Search for the cell housing the specified text and yield its (x, y) center coordinate. 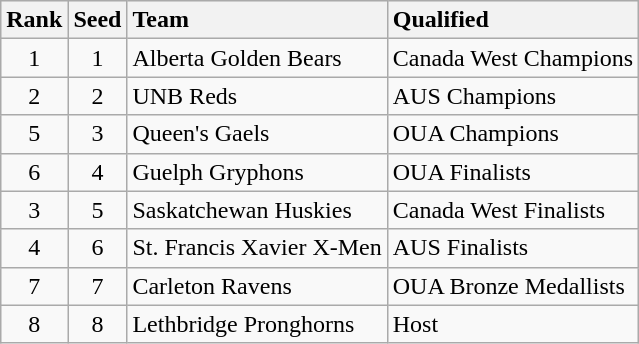
Lethbridge Pronghorns (257, 324)
OUA Bronze Medallists (512, 286)
AUS Finalists (512, 248)
Carleton Ravens (257, 286)
OUA Finalists (512, 172)
Qualified (512, 20)
Team (257, 20)
Alberta Golden Bears (257, 58)
Guelph Gryphons (257, 172)
OUA Champions (512, 134)
Rank (34, 20)
Host (512, 324)
Saskatchewan Huskies (257, 210)
Canada West Finalists (512, 210)
Queen's Gaels (257, 134)
Canada West Champions (512, 58)
Seed (98, 20)
UNB Reds (257, 96)
St. Francis Xavier X-Men (257, 248)
AUS Champions (512, 96)
